Identify which cell holds the provided text, then report its [x, y] central coordinate. 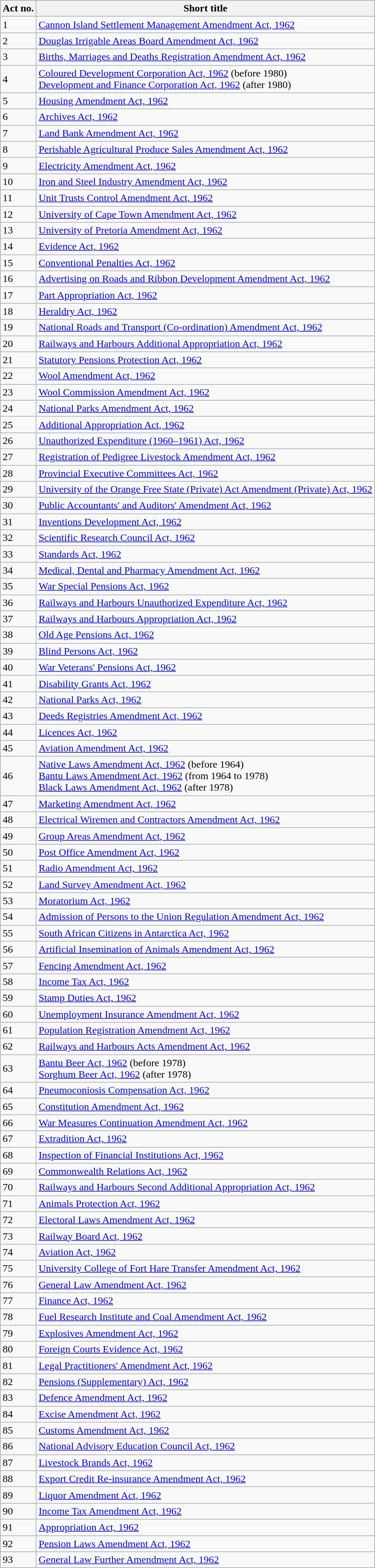
Group Areas Amendment Act, 1962 [205, 836]
War Veterans' Pensions Act, 1962 [205, 667]
9 [18, 165]
52 [18, 885]
Railways and Harbours Appropriation Act, 1962 [205, 619]
40 [18, 667]
8 [18, 149]
62 [18, 1047]
War Measures Continuation Amendment Act, 1962 [205, 1123]
Conventional Penalties Act, 1962 [205, 263]
Wool Commission Amendment Act, 1962 [205, 392]
Inventions Development Act, 1962 [205, 522]
Unit Trusts Control Amendment Act, 1962 [205, 198]
Pneumoconiosis Compensation Act, 1962 [205, 1090]
50 [18, 852]
Aviation Act, 1962 [205, 1252]
Fencing Amendment Act, 1962 [205, 965]
Livestock Brands Act, 1962 [205, 1463]
Marketing Amendment Act, 1962 [205, 804]
69 [18, 1171]
6 [18, 117]
32 [18, 538]
43 [18, 716]
25 [18, 424]
Land Bank Amendment Act, 1962 [205, 133]
2 [18, 41]
38 [18, 635]
Railways and Harbours Additional Appropriation Act, 1962 [205, 344]
10 [18, 182]
Liquor Amendment Act, 1962 [205, 1495]
Railways and Harbours Second Additional Appropriation Act, 1962 [205, 1187]
91 [18, 1527]
5 [18, 101]
7 [18, 133]
75 [18, 1268]
Evidence Act, 1962 [205, 247]
Deeds Registries Amendment Act, 1962 [205, 716]
Archives Act, 1962 [205, 117]
Bantu Beer Act, 1962 (before 1978) Sorghum Beer Act, 1962 (after 1978) [205, 1068]
30 [18, 506]
79 [18, 1333]
87 [18, 1463]
1 [18, 25]
3 [18, 57]
59 [18, 998]
67 [18, 1139]
Population Registration Amendment Act, 1962 [205, 1030]
86 [18, 1446]
12 [18, 214]
Land Survey Amendment Act, 1962 [205, 885]
33 [18, 554]
76 [18, 1285]
19 [18, 327]
Defence Amendment Act, 1962 [205, 1398]
65 [18, 1107]
Douglas Irrigable Areas Board Amendment Act, 1962 [205, 41]
58 [18, 982]
Unemployment Insurance Amendment Act, 1962 [205, 1014]
4 [18, 79]
88 [18, 1479]
42 [18, 700]
80 [18, 1349]
Licences Act, 1962 [205, 732]
Short title [205, 9]
Inspection of Financial Institutions Act, 1962 [205, 1155]
51 [18, 868]
Disability Grants Act, 1962 [205, 683]
34 [18, 570]
Standards Act, 1962 [205, 554]
53 [18, 901]
Scientific Research Council Act, 1962 [205, 538]
83 [18, 1398]
17 [18, 295]
78 [18, 1317]
South African Citizens in Antarctica Act, 1962 [205, 933]
Cannon Island Settlement Management Amendment Act, 1962 [205, 25]
72 [18, 1220]
Public Accountants' and Auditors' Amendment Act, 1962 [205, 506]
National Parks Amendment Act, 1962 [205, 408]
45 [18, 748]
Iron and Steel Industry Amendment Act, 1962 [205, 182]
Finance Act, 1962 [205, 1301]
Old Age Pensions Act, 1962 [205, 635]
93 [18, 1560]
Perishable Agricultural Produce Sales Amendment Act, 1962 [205, 149]
Moratorium Act, 1962 [205, 901]
28 [18, 473]
64 [18, 1090]
56 [18, 949]
36 [18, 603]
Post Office Amendment Act, 1962 [205, 852]
Electricity Amendment Act, 1962 [205, 165]
Fuel Research Institute and Coal Amendment Act, 1962 [205, 1317]
Railways and Harbours Acts Amendment Act, 1962 [205, 1047]
National Roads and Transport (Co-ordination) Amendment Act, 1962 [205, 327]
Stamp Duties Act, 1962 [205, 998]
61 [18, 1030]
20 [18, 344]
Railways and Harbours Unauthorized Expenditure Act, 1962 [205, 603]
Artificial Insemination of Animals Amendment Act, 1962 [205, 949]
Excise Amendment Act, 1962 [205, 1414]
University College of Fort Hare Transfer Amendment Act, 1962 [205, 1268]
Export Credit Re-insurance Amendment Act, 1962 [205, 1479]
Housing Amendment Act, 1962 [205, 101]
Part Appropriation Act, 1962 [205, 295]
55 [18, 933]
71 [18, 1204]
Explosives Amendment Act, 1962 [205, 1333]
Statutory Pensions Protection Act, 1962 [205, 360]
Pension Laws Amendment Act, 1962 [205, 1543]
57 [18, 965]
Commonwealth Relations Act, 1962 [205, 1171]
National Advisory Education Council Act, 1962 [205, 1446]
14 [18, 247]
Blind Persons Act, 1962 [205, 651]
70 [18, 1187]
68 [18, 1155]
Registration of Pedigree Livestock Amendment Act, 1962 [205, 457]
Electrical Wiremen and Contractors Amendment Act, 1962 [205, 820]
21 [18, 360]
35 [18, 586]
73 [18, 1236]
18 [18, 311]
24 [18, 408]
13 [18, 231]
Heraldry Act, 1962 [205, 311]
15 [18, 263]
39 [18, 651]
Wool Amendment Act, 1962 [205, 376]
Coloured Development Corporation Act, 1962 (before 1980) Development and Finance Corporation Act, 1962 (after 1980) [205, 79]
60 [18, 1014]
University of Pretoria Amendment Act, 1962 [205, 231]
General Law Amendment Act, 1962 [205, 1285]
Provincial Executive Committees Act, 1962 [205, 473]
University of Cape Town Amendment Act, 1962 [205, 214]
Pensions (Supplementary) Act, 1962 [205, 1382]
Electoral Laws Amendment Act, 1962 [205, 1220]
84 [18, 1414]
National Parks Act, 1962 [205, 700]
37 [18, 619]
90 [18, 1511]
89 [18, 1495]
22 [18, 376]
Medical, Dental and Pharmacy Amendment Act, 1962 [205, 570]
Native Laws Amendment Act, 1962 (before 1964) Bantu Laws Amendment Act, 1962 (from 1964 to 1978) Black Laws Amendment Act, 1962 (after 1978) [205, 776]
82 [18, 1382]
Admission of Persons to the Union Regulation Amendment Act, 1962 [205, 917]
16 [18, 279]
63 [18, 1068]
31 [18, 522]
Appropriation Act, 1962 [205, 1527]
49 [18, 836]
48 [18, 820]
54 [18, 917]
26 [18, 441]
27 [18, 457]
85 [18, 1430]
Foreign Courts Evidence Act, 1962 [205, 1349]
Unauthorized Expenditure (1960–1961) Act, 1962 [205, 441]
74 [18, 1252]
Constitution Amendment Act, 1962 [205, 1107]
Animals Protection Act, 1962 [205, 1204]
Railway Board Act, 1962 [205, 1236]
29 [18, 489]
Births, Marriages and Deaths Registration Amendment Act, 1962 [205, 57]
Legal Practitioners' Amendment Act, 1962 [205, 1366]
66 [18, 1123]
University of the Orange Free State (Private) Act Amendment (Private) Act, 1962 [205, 489]
23 [18, 392]
Extradition Act, 1962 [205, 1139]
11 [18, 198]
Customs Amendment Act, 1962 [205, 1430]
War Special Pensions Act, 1962 [205, 586]
Radio Amendment Act, 1962 [205, 868]
Act no. [18, 9]
Additional Appropriation Act, 1962 [205, 424]
41 [18, 683]
Income Tax Act, 1962 [205, 982]
81 [18, 1366]
Advertising on Roads and Ribbon Development Amendment Act, 1962 [205, 279]
92 [18, 1543]
Aviation Amendment Act, 1962 [205, 748]
46 [18, 776]
77 [18, 1301]
44 [18, 732]
47 [18, 804]
General Law Further Amendment Act, 1962 [205, 1560]
Income Tax Amendment Act, 1962 [205, 1511]
